Provide the (x, y) coordinate of the cell's center where the given text is located.  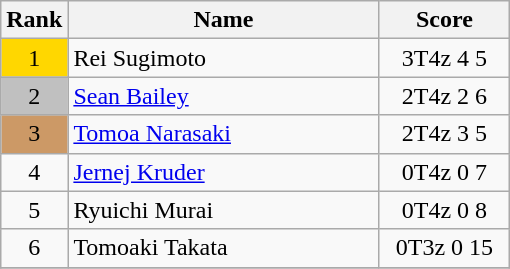
2T4z 2 6 (444, 96)
Sean Bailey (224, 96)
3 (34, 134)
6 (34, 248)
Rei Sugimoto (224, 58)
2T4z 3 5 (444, 134)
0T4z 0 7 (444, 172)
Rank (34, 20)
Score (444, 20)
5 (34, 210)
3T4z 4 5 (444, 58)
Tomoaki Takata (224, 248)
Ryuichi Murai (224, 210)
0T4z 0 8 (444, 210)
2 (34, 96)
Jernej Kruder (224, 172)
Tomoa Narasaki (224, 134)
4 (34, 172)
1 (34, 58)
0T3z 0 15 (444, 248)
Name (224, 20)
